Provide the [X, Y] coordinate of the cell's center where the given text is located.  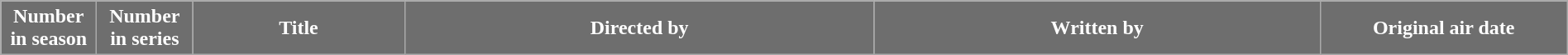
Written by [1097, 28]
Original air date [1444, 28]
Numberin series [145, 28]
Directed by [639, 28]
Numberin season [49, 28]
Title [299, 28]
